Return the (X, Y) coordinate for the center point of the cell that contains the specified text.  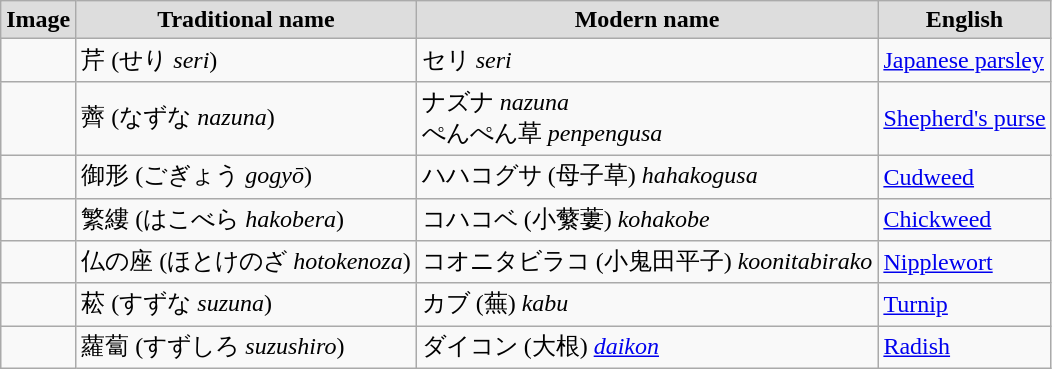
カブ (蕪) kabu (647, 304)
Traditional name (246, 20)
ハハコグサ (母子草) hahakogusa (647, 176)
仏の座 (ほとけのざ hotokenoza) (246, 262)
薺 (なずな nazuna) (246, 118)
Cudweed (964, 176)
芹 (せり seri) (246, 60)
コハコベ (小蘩蔞) kohakobe (647, 220)
Turnip (964, 304)
蘿蔔 (すずしろ suzushiro) (246, 348)
Chickweed (964, 220)
Japanese parsley (964, 60)
Modern name (647, 20)
Image (38, 20)
コオニタビラコ (小鬼田平子) koonitabirako (647, 262)
セリ seri (647, 60)
Shepherd's purse (964, 118)
English (964, 20)
ナズナ nazunaぺんぺん草 penpengusa (647, 118)
Radish (964, 348)
Nipplewort (964, 262)
御形 (ごぎょう gogyō) (246, 176)
ダイコン (大根) daikon (647, 348)
菘 (すずな suzuna) (246, 304)
繁縷 (はこべら hakobera) (246, 220)
